From the cell containing the given text, extract its center point as (X, Y) coordinate. 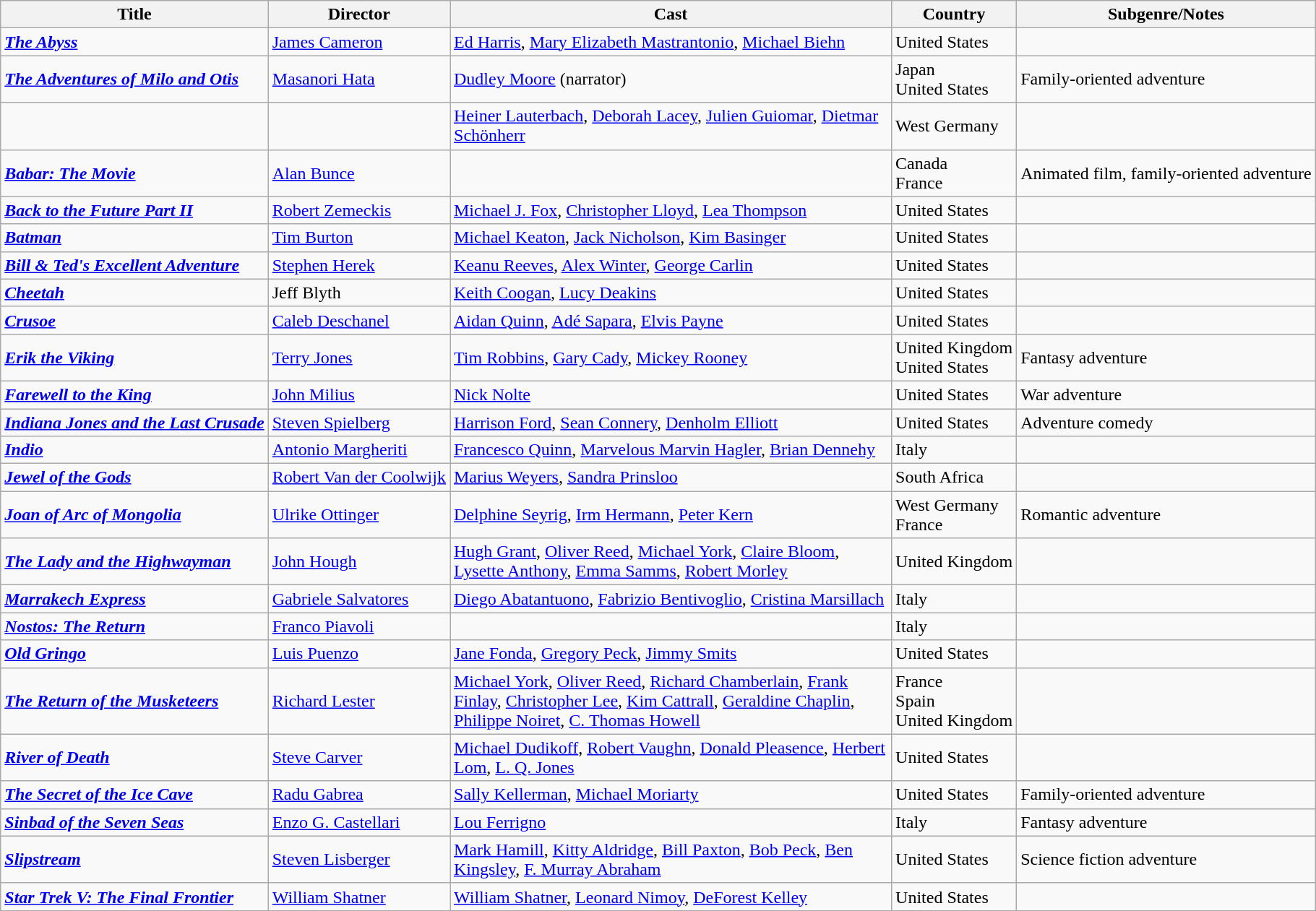
Farewell to the King (134, 394)
Francesco Quinn, Marvelous Marvin Hagler, Brian Dennehy (671, 450)
Batman (134, 238)
CanadaFrance (954, 173)
Michael Keaton, Jack Nicholson, Kim Basinger (671, 238)
Subgenre/Notes (1166, 14)
Ed Harris, Mary Elizabeth Mastrantonio, Michael Biehn (671, 42)
Stephen Herek (358, 265)
Steven Lisberger (358, 860)
Adventure comedy (1166, 423)
Joan of Arc of Mongolia (134, 514)
Aidan Quinn, Adé Sapara, Elvis Payne (671, 320)
Harrison Ford, Sean Connery, Denholm Elliott (671, 423)
Tim Burton (358, 238)
United Kingdom (954, 562)
Erik the Viking (134, 357)
William Shatner, Leonard Nimoy, DeForest Kelley (671, 897)
John Milius (358, 394)
Hugh Grant, Oliver Reed, Michael York, Claire Bloom, Lysette Anthony, Emma Samms, Robert Morley (671, 562)
Michael York, Oliver Reed, Richard Chamberlain, Frank Finlay, Christopher Lee, Kim Cattrall, Geraldine Chaplin, Philippe Noiret, C. Thomas Howell (671, 701)
Director (358, 14)
Cheetah (134, 293)
JapanUnited States (954, 79)
West GermanyFrance (954, 514)
Richard Lester (358, 701)
Dudley Moore (narrator) (671, 79)
Sally Kellerman, Michael Moriarty (671, 795)
Bill & Ted's Excellent Adventure (134, 265)
Alan Bunce (358, 173)
Steven Spielberg (358, 423)
War adventure (1166, 394)
Indio (134, 450)
Heiner Lauterbach, Deborah Lacey, Julien Guiomar, Dietmar Schönherr (671, 126)
Mark Hamill, Kitty Aldridge, Bill Paxton, Bob Peck, Ben Kingsley, F. Murray Abraham (671, 860)
Robert Zemeckis (358, 210)
Steve Carver (358, 757)
The Adventures of Milo and Otis (134, 79)
Gabriele Salvatores (358, 599)
Antonio Margheriti (358, 450)
Luis Puenzo (358, 654)
Romantic adventure (1166, 514)
Animated film, family-oriented adventure (1166, 173)
Indiana Jones and the Last Crusade (134, 423)
Title (134, 14)
Old Gringo (134, 654)
Country (954, 14)
Keanu Reeves, Alex Winter, George Carlin (671, 265)
Keith Coogan, Lucy Deakins (671, 293)
Science fiction adventure (1166, 860)
West Germany (954, 126)
Tim Robbins, Gary Cady, Mickey Rooney (671, 357)
United KingdomUnited States (954, 357)
Diego Abatantuono, Fabrizio Bentivoglio, Cristina Marsillach (671, 599)
William Shatner (358, 897)
The Abyss (134, 42)
Jeff Blyth (358, 293)
Terry Jones (358, 357)
FranceSpainUnited Kingdom (954, 701)
Michael Dudikoff, Robert Vaughn, Donald Pleasence, Herbert Lom, L. Q. Jones (671, 757)
River of Death (134, 757)
Babar: The Movie (134, 173)
Delphine Seyrig, Irm Hermann, Peter Kern (671, 514)
Marius Weyers, Sandra Prinsloo (671, 478)
Masanori Hata (358, 79)
Caleb Deschanel (358, 320)
Robert Van der Coolwijk (358, 478)
The Secret of the Ice Cave (134, 795)
The Return of the Musketeers (134, 701)
James Cameron (358, 42)
Star Trek V: The Final Frontier (134, 897)
Sinbad of the Seven Seas (134, 822)
Michael J. Fox, Christopher Lloyd, Lea Thompson (671, 210)
Jewel of the Gods (134, 478)
Back to the Future Part II (134, 210)
Nick Nolte (671, 394)
Franco Piavoli (358, 626)
Enzo G. Castellari (358, 822)
Marrakech Express (134, 599)
John Hough (358, 562)
South Africa (954, 478)
Jane Fonda, Gregory Peck, Jimmy Smits (671, 654)
Crusoe (134, 320)
The Lady and the Highwayman (134, 562)
Nostos: The Return (134, 626)
Lou Ferrigno (671, 822)
Ulrike Ottinger (358, 514)
Radu Gabrea (358, 795)
Slipstream (134, 860)
Cast (671, 14)
